Search for the cell housing the specified text and yield its (X, Y) center coordinate. 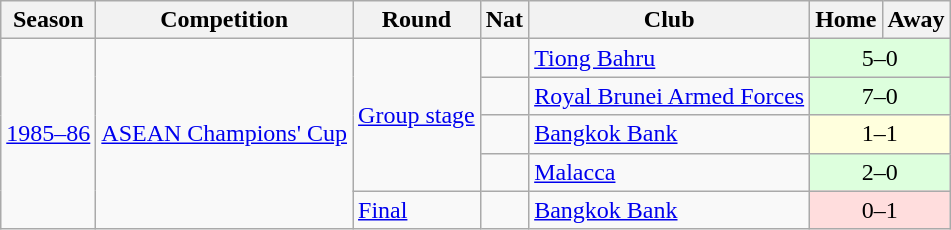
Club (670, 20)
ASEAN Champions' Cup (224, 134)
1985–86 (48, 134)
Royal Brunei Armed Forces (670, 96)
Competition (224, 20)
Nat (504, 20)
Group stage (417, 115)
1–1 (880, 134)
Season (48, 20)
2–0 (880, 172)
Home (846, 20)
Round (417, 20)
7–0 (880, 96)
5–0 (880, 58)
Final (417, 210)
Away (916, 20)
0–1 (880, 210)
Malacca (670, 172)
Tiong Bahru (670, 58)
